Pinpoint the cell where the given text exists, returning its [x, y] midpoint coordinate. 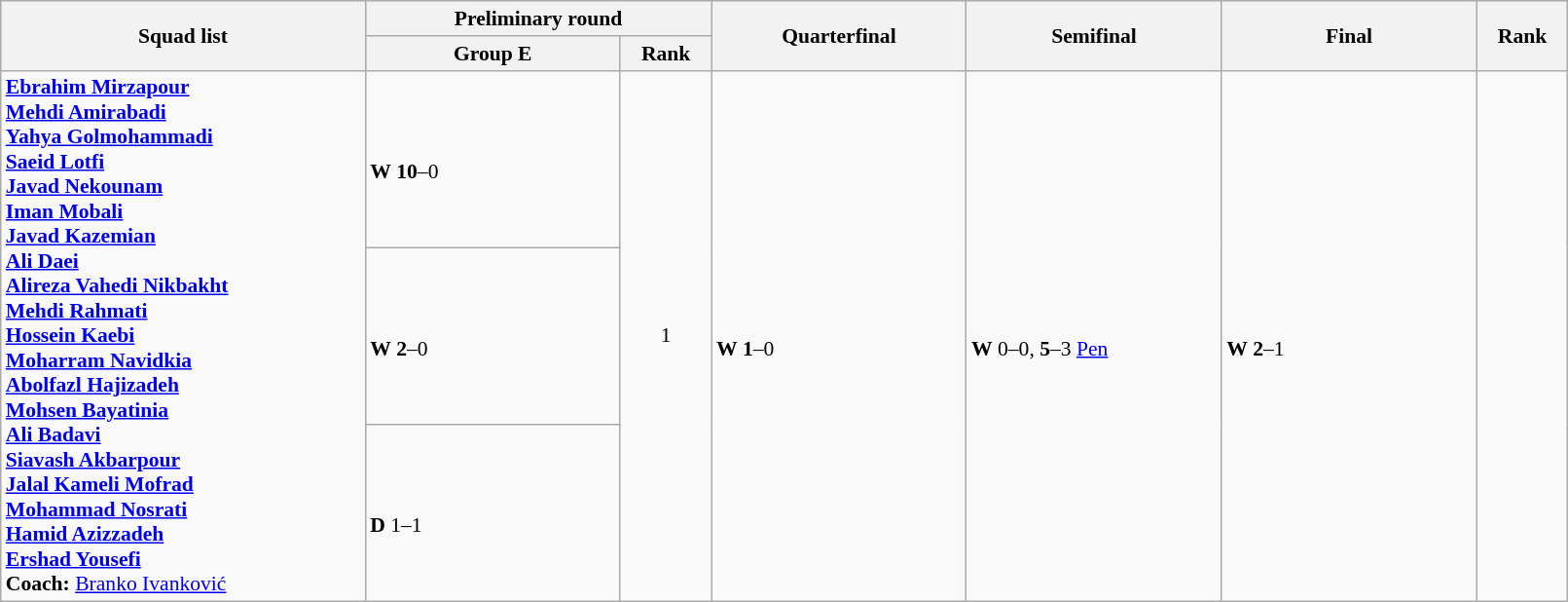
Semifinal [1094, 35]
Group E [492, 54]
W 0–0, 5–3 Pen [1094, 336]
W 2–1 [1349, 336]
1 [666, 336]
W 1–0 [839, 336]
Squad list [183, 35]
Final [1349, 35]
W 2–0 [492, 336]
D 1–1 [492, 513]
Preliminary round [538, 19]
Quarterfinal [839, 35]
W 10–0 [492, 159]
